Identify which cell holds the provided text, then report its [x, y] central coordinate. 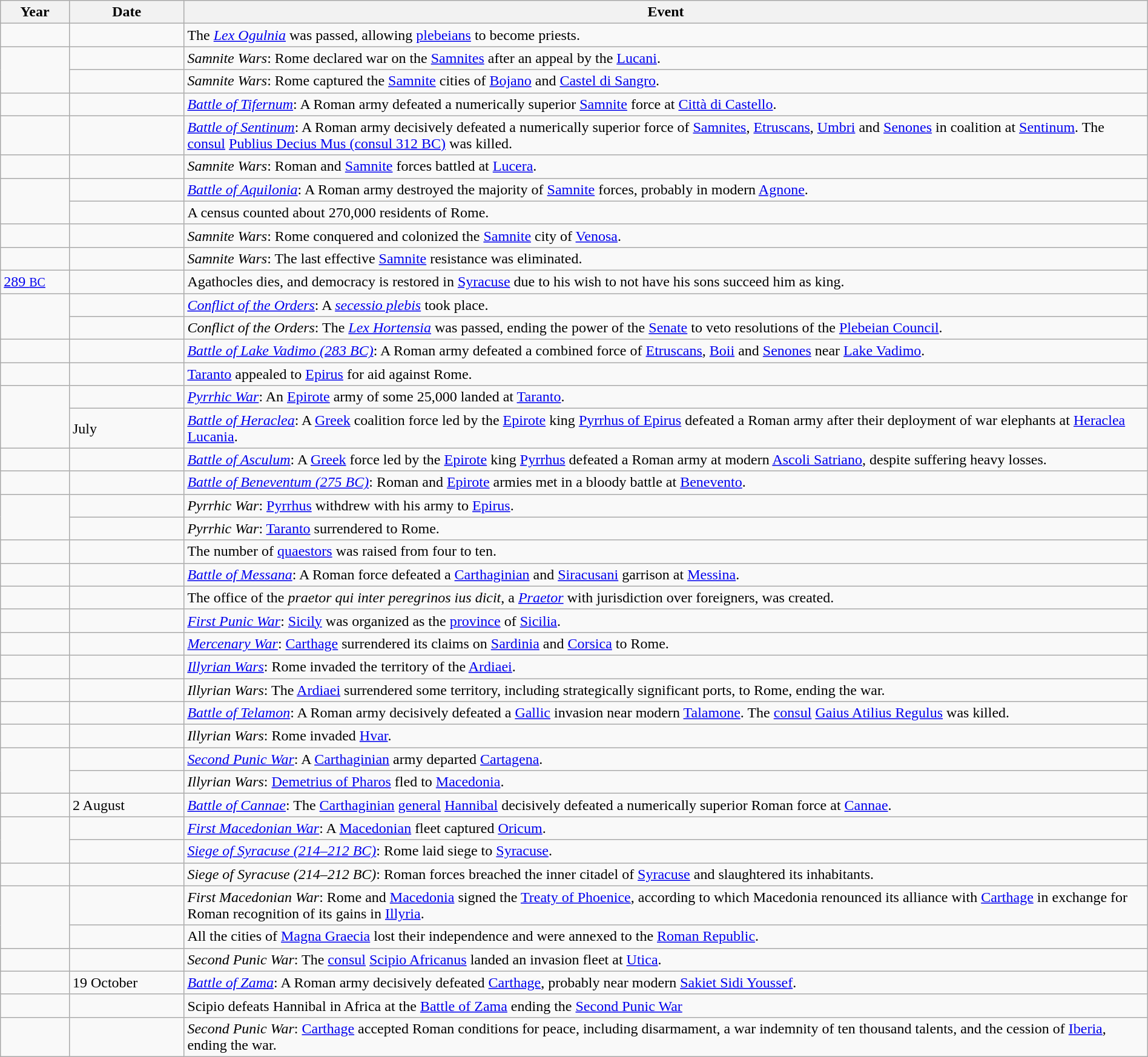
July [126, 429]
Samnite Wars: Rome conquered and colonized the Samnite city of Venosa. [666, 235]
Illyrian Wars: Rome invaded the territory of the Ardiaei. [666, 667]
The number of quaestors was raised from four to ten. [666, 552]
First Punic War: Sicily was organized as the province of Sicilia. [666, 621]
Year [35, 12]
Event [666, 12]
Agathocles dies, and democracy is restored in Syracuse due to his wish to not have his sons succeed him as king. [666, 282]
Date [126, 12]
19 October [126, 983]
289 BC [35, 282]
Pyrrhic War: An Epirote army of some 25,000 landed at Taranto. [666, 397]
Illyrian Wars: Demetrius of Pharos fled to Macedonia. [666, 782]
First Macedonian War: A Macedonian fleet captured Oricum. [666, 828]
Siege of Syracuse (214–212 BC): Roman forces breached the inner citadel of Syracuse and slaughtered its inhabitants. [666, 874]
A census counted about 270,000 residents of Rome. [666, 212]
2 August [126, 805]
Illyrian Wars: Rome invaded Hvar. [666, 736]
Scipio defeats Hannibal in Africa at the Battle of Zama ending the Second Punic War [666, 1006]
Samnite Wars: Rome captured the Samnite cities of Bojano and Castel di Sangro. [666, 81]
Battle of Tifernum: A Roman army defeated a numerically superior Samnite force at Città di Castello. [666, 104]
Battle of Zama: A Roman army decisively defeated Carthage, probably near modern Sakiet Sidi Youssef. [666, 983]
The office of the praetor qui inter peregrinos ius dicit, a Praetor with jurisdiction over foreigners, was created. [666, 598]
Second Punic War: A Carthaginian army departed Cartagena. [666, 759]
Conflict of the Orders: The Lex Hortensia was passed, ending the power of the Senate to veto resolutions of the Plebeian Council. [666, 328]
Battle of Asculum: A Greek force led by the Epirote king Pyrrhus defeated a Roman army at modern Ascoli Satriano, despite suffering heavy losses. [666, 459]
Samnite Wars: Roman and Samnite forces battled at Lucera. [666, 166]
Siege of Syracuse (214–212 BC): Rome laid siege to Syracuse. [666, 851]
Battle of Aquilonia: A Roman army destroyed the majority of Samnite forces, probably in modern Agnone. [666, 189]
Conflict of the Orders: A secessio plebis took place. [666, 305]
Battle of Messana: A Roman force defeated a Carthaginian and Siracusani garrison at Messina. [666, 575]
Illyrian Wars: The Ardiaei surrendered some territory, including strategically significant ports, to Rome, ending the war. [666, 690]
Taranto appealed to Epirus for aid against Rome. [666, 374]
Battle of Beneventum (275 BC): Roman and Epirote armies met in a bloody battle at Benevento. [666, 482]
All the cities of Magna Graecia lost their independence and were annexed to the Roman Republic. [666, 937]
Pyrrhic War: Taranto surrendered to Rome. [666, 528]
Samnite Wars: The last effective Samnite resistance was eliminated. [666, 258]
The Lex Ogulnia was passed, allowing plebeians to become priests. [666, 35]
Second Punic War: The consul Scipio Africanus landed an invasion fleet at Utica. [666, 960]
Battle of Telamon: A Roman army decisively defeated a Gallic invasion near modern Talamone. The consul Gaius Atilius Regulus was killed. [666, 713]
Mercenary War: Carthage surrendered its claims on Sardinia and Corsica to Rome. [666, 644]
Samnite Wars: Rome declared war on the Samnites after an appeal by the Lucani. [666, 58]
Battle of Cannae: The Carthaginian general Hannibal decisively defeated a numerically superior Roman force at Cannae. [666, 805]
Pyrrhic War: Pyrrhus withdrew with his army to Epirus. [666, 505]
Battle of Lake Vadimo (283 BC): A Roman army defeated a combined force of Etruscans, Boii and Senones near Lake Vadimo. [666, 351]
